Find where the given text appears and provide that cell's center as [X, Y] coordinate. 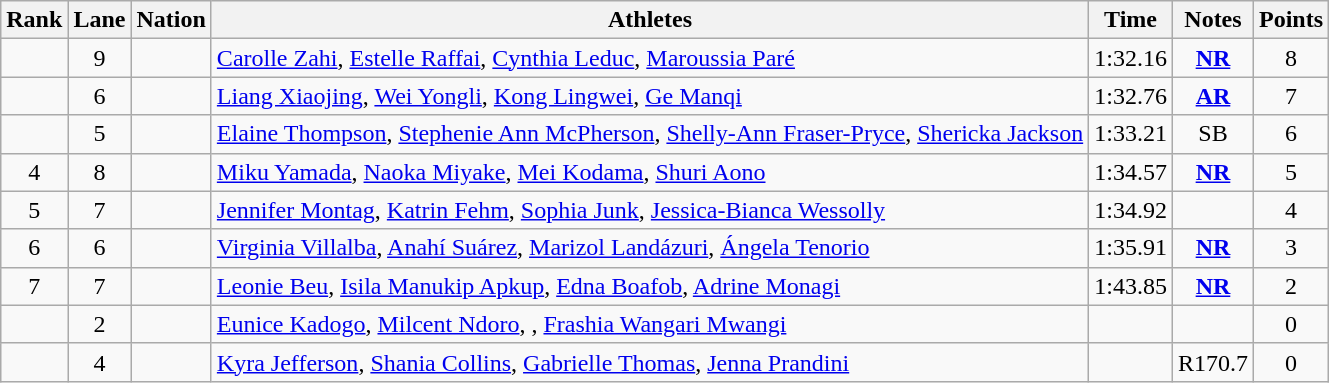
1:34.57 [1131, 172]
3 [1292, 248]
Kyra Jefferson, Shania Collins, Gabrielle Thomas, Jenna Prandini [650, 362]
Points [1292, 20]
1:43.85 [1131, 286]
Elaine Thompson, Stephenie Ann McPherson, Shelly-Ann Fraser-Pryce, Shericka Jackson [650, 134]
Leonie Beu, Isila Manukip Apkup, Edna Boafob, Adrine Monagi [650, 286]
Rank [34, 20]
1:32.76 [1131, 96]
Virginia Villalba, Anahí Suárez, Marizol Landázuri, Ángela Tenorio [650, 248]
1:32.16 [1131, 58]
AR [1212, 96]
1:35.91 [1131, 248]
R170.7 [1212, 362]
1:34.92 [1131, 210]
1:33.21 [1131, 134]
Eunice Kadogo, Milcent Ndoro, , Frashia Wangari Mwangi [650, 324]
Jennifer Montag, Katrin Fehm, Sophia Junk, Jessica-Bianca Wessolly [650, 210]
Time [1131, 20]
Carolle Zahi, Estelle Raffai, Cynthia Leduc, Maroussia Paré [650, 58]
Athletes [650, 20]
Lane [100, 20]
9 [100, 58]
Nation [171, 20]
Notes [1212, 20]
Liang Xiaojing, Wei Yongli, Kong Lingwei, Ge Manqi [650, 96]
SB [1212, 134]
Miku Yamada, Naoka Miyake, Mei Kodama, Shuri Aono [650, 172]
